Scan for the cell matching the given text and deliver its [X, Y] coordinate at center. 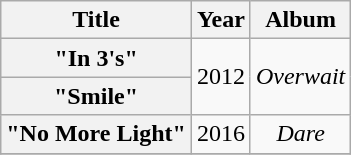
"In 3's" [96, 58]
"No More Light" [96, 134]
2012 [220, 77]
2016 [220, 134]
"Smile" [96, 96]
Title [96, 20]
Dare [300, 134]
Year [220, 20]
Overwait [300, 77]
Album [300, 20]
